Extract the (X, Y) coordinate from the center of the cell holding the provided text.  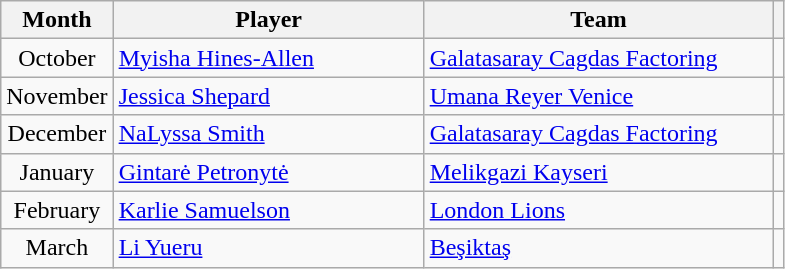
Li Yueru (268, 248)
Umana Reyer Venice (598, 96)
Player (268, 20)
Month (57, 20)
March (57, 248)
January (57, 172)
London Lions (598, 210)
November (57, 96)
Gintarė Petronytė (268, 172)
Myisha Hines-Allen (268, 58)
Jessica Shepard (268, 96)
February (57, 210)
October (57, 58)
Karlie Samuelson (268, 210)
Melikgazi Kayseri (598, 172)
Beşiktaş (598, 248)
Team (598, 20)
NaLyssa Smith (268, 134)
December (57, 134)
